Detect which cell encompasses the target text, then output its (x, y) center coordinate. 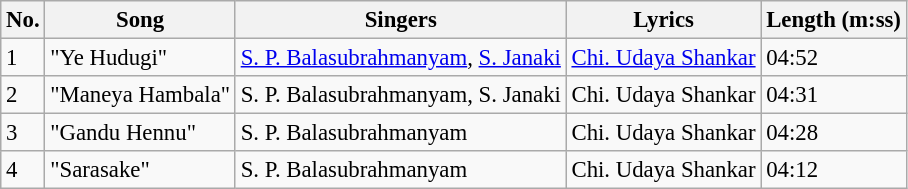
Lyrics (664, 20)
3 (23, 133)
"Sarasake" (140, 170)
1 (23, 58)
04:12 (834, 170)
Song (140, 20)
2 (23, 95)
"Maneya Hambala" (140, 95)
"Ye Hudugi" (140, 58)
Length (m:ss) (834, 20)
04:31 (834, 95)
Singers (400, 20)
04:28 (834, 133)
04:52 (834, 58)
No. (23, 20)
"Gandu Hennu" (140, 133)
4 (23, 170)
